Output the (x, y) coordinate of the center of the cell containing the given text.  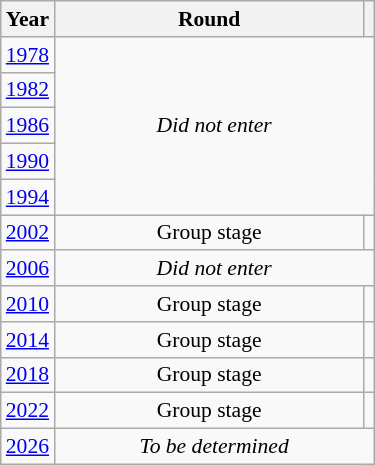
2018 (28, 375)
2002 (28, 233)
2022 (28, 411)
1982 (28, 90)
1986 (28, 126)
2014 (28, 340)
1990 (28, 162)
Round (209, 19)
1978 (28, 55)
1994 (28, 197)
Year (28, 19)
To be determined (214, 447)
2010 (28, 304)
2026 (28, 447)
2006 (28, 269)
